Search for the cell housing the specified text and yield its [X, Y] center coordinate. 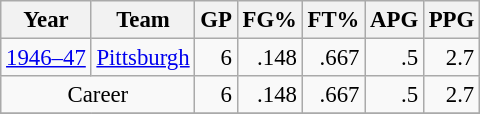
Career [98, 95]
APG [394, 20]
Team [143, 20]
Pittsburgh [143, 58]
PPG [451, 20]
FT% [334, 20]
1946–47 [46, 58]
GP [216, 20]
FG% [270, 20]
Year [46, 20]
